Provide the (x, y) coordinate of the cell's center where the given text is located.  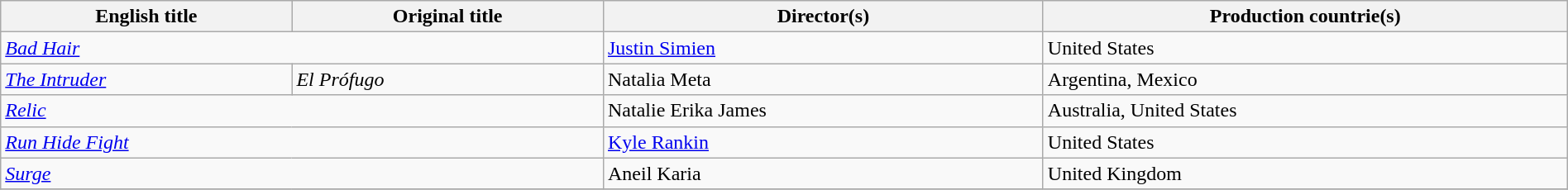
Kyle Rankin (823, 142)
Natalia Meta (823, 79)
El Prófugo (448, 79)
English title (146, 17)
United Kingdom (1305, 173)
Surge (303, 173)
Production countrie(s) (1305, 17)
Original title (448, 17)
Justin Simien (823, 48)
Director(s) (823, 17)
Relic (303, 111)
Australia, United States (1305, 111)
Natalie Erika James (823, 111)
The Intruder (146, 79)
Run Hide Fight (303, 142)
Bad Hair (303, 48)
Aneil Karia (823, 173)
Argentina, Mexico (1305, 79)
